Search for the cell housing the specified text and yield its [x, y] center coordinate. 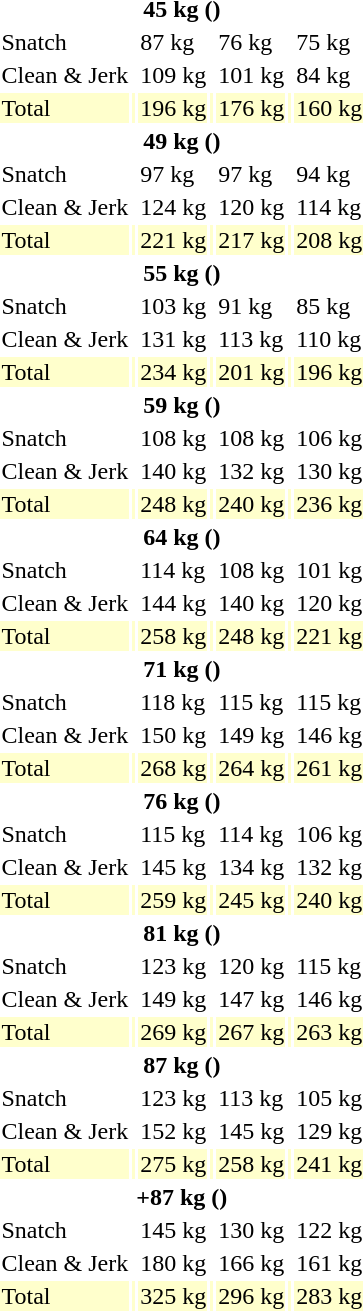
264 kg [252, 768]
180 kg [174, 1263]
118 kg [174, 702]
234 kg [174, 372]
245 kg [252, 900]
275 kg [174, 1164]
201 kg [252, 372]
76 kg [252, 42]
325 kg [174, 1296]
109 kg [174, 75]
131 kg [174, 339]
176 kg [252, 108]
132 kg [252, 471]
152 kg [174, 1131]
150 kg [174, 735]
196 kg [174, 108]
217 kg [252, 240]
268 kg [174, 768]
124 kg [174, 207]
269 kg [174, 1032]
91 kg [252, 306]
259 kg [174, 900]
144 kg [174, 603]
134 kg [252, 867]
166 kg [252, 1263]
130 kg [252, 1230]
147 kg [252, 999]
267 kg [252, 1032]
296 kg [252, 1296]
221 kg [174, 240]
103 kg [174, 306]
240 kg [252, 504]
101 kg [252, 75]
87 kg [174, 42]
